Scan for the cell matching the given text and deliver its (x, y) coordinate at center. 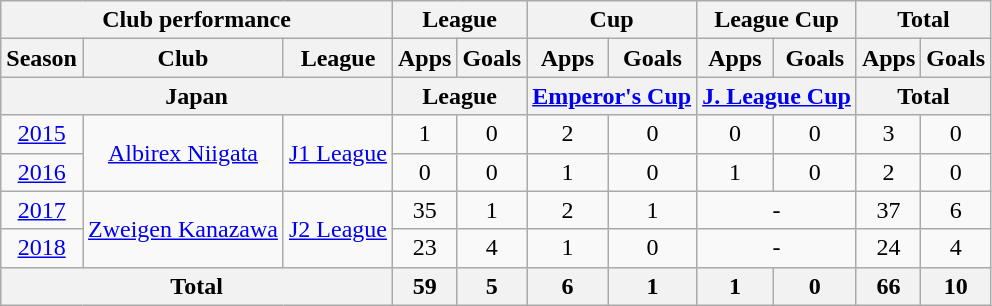
Japan (197, 96)
2015 (42, 134)
Club performance (197, 20)
Emperor's Cup (612, 96)
37 (888, 210)
10 (956, 286)
24 (888, 248)
23 (424, 248)
2017 (42, 210)
J. League Cup (777, 96)
2018 (42, 248)
Zweigen Kanazawa (182, 229)
59 (424, 286)
3 (888, 134)
Albirex Niigata (182, 153)
League Cup (777, 20)
35 (424, 210)
J1 League (338, 153)
Club (182, 58)
66 (888, 286)
J2 League (338, 229)
Cup (612, 20)
Season (42, 58)
5 (492, 286)
2016 (42, 172)
